Search for the cell housing the specified text and yield its [x, y] center coordinate. 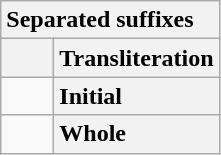
Whole [136, 134]
Separated suffixes [110, 20]
Initial [136, 96]
Transliteration [136, 58]
